Detect which cell encompasses the target text, then output its (X, Y) center coordinate. 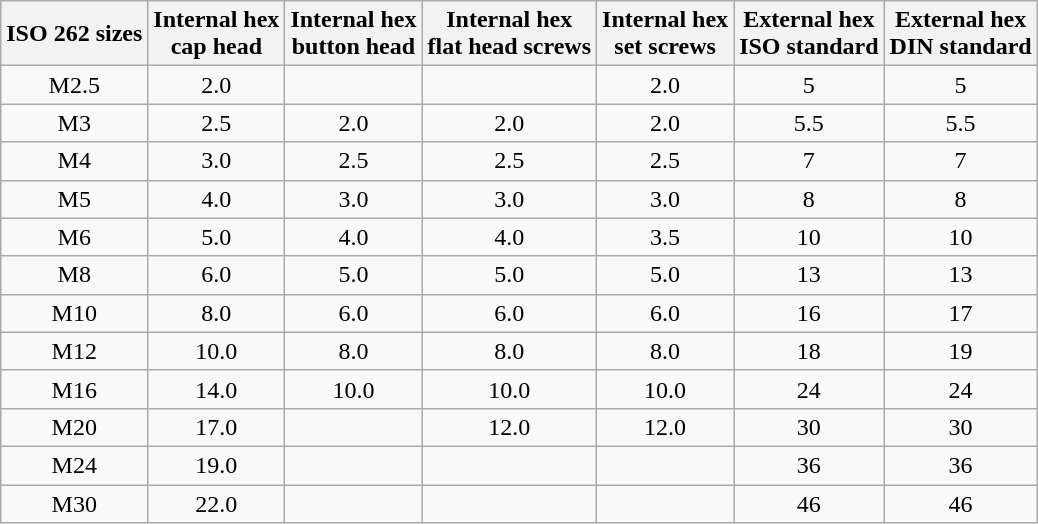
M16 (74, 389)
ISO 262 sizes (74, 34)
M20 (74, 427)
19 (960, 351)
M30 (74, 503)
External hexISO standard (809, 34)
19.0 (216, 465)
M24 (74, 465)
M6 (74, 237)
17 (960, 313)
M2.5 (74, 85)
18 (809, 351)
Internal hexflat head screws (510, 34)
Internal hexbutton head (354, 34)
3.5 (666, 237)
External hexDIN standard (960, 34)
17.0 (216, 427)
M5 (74, 199)
M3 (74, 123)
Internal hexset screws (666, 34)
16 (809, 313)
M4 (74, 161)
M8 (74, 275)
22.0 (216, 503)
14.0 (216, 389)
M10 (74, 313)
M12 (74, 351)
Internal hexcap head (216, 34)
